Search for the cell housing the specified text and yield its [X, Y] center coordinate. 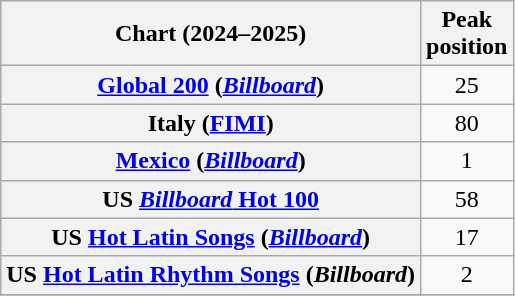
US Billboard Hot 100 [211, 199]
17 [467, 237]
25 [467, 85]
58 [467, 199]
2 [467, 275]
Peakposition [467, 34]
US Hot Latin Songs (Billboard) [211, 237]
Global 200 (Billboard) [211, 85]
US Hot Latin Rhythm Songs (Billboard) [211, 275]
Mexico (Billboard) [211, 161]
80 [467, 123]
Italy (FIMI) [211, 123]
Chart (2024–2025) [211, 34]
1 [467, 161]
